For the text-containing cell, return its midpoint in (X, Y) coordinate format. 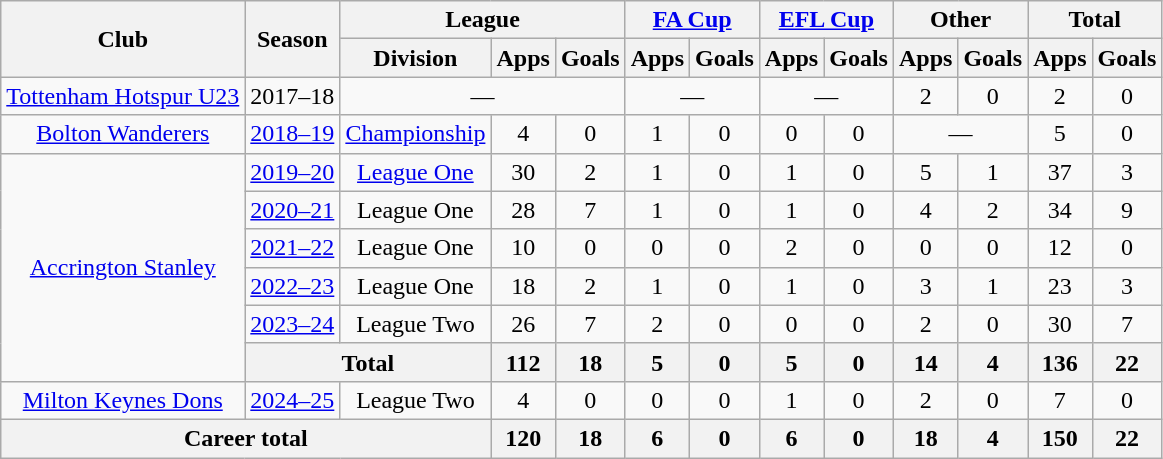
2019–20 (292, 172)
Club (123, 39)
Tottenham Hotspur U23 (123, 96)
2020–21 (292, 210)
Season (292, 39)
2024–25 (292, 400)
34 (1060, 210)
2018–19 (292, 134)
2023–24 (292, 324)
EFL Cup (826, 20)
120 (523, 438)
136 (1060, 362)
23 (1060, 286)
2022–23 (292, 286)
Bolton Wanderers (123, 134)
2017–18 (292, 96)
9 (1127, 210)
Accrington Stanley (123, 267)
10 (523, 248)
FA Cup (692, 20)
37 (1060, 172)
Milton Keynes Dons (123, 400)
Other (960, 20)
Championship (416, 134)
League (482, 20)
28 (523, 210)
26 (523, 324)
Division (416, 58)
150 (1060, 438)
14 (925, 362)
112 (523, 362)
Career total (246, 438)
2021–22 (292, 248)
12 (1060, 248)
